Pinpoint the cell where the given text exists, returning its [X, Y] midpoint coordinate. 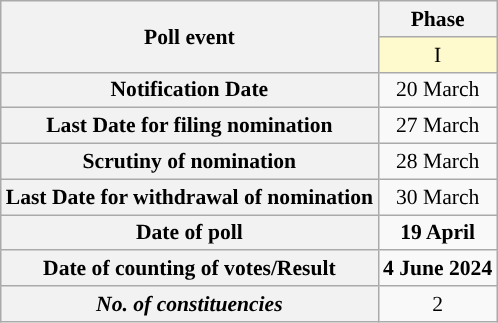
Date of poll [190, 232]
Last Date for filing nomination [190, 126]
Scrutiny of nomination [190, 161]
Notification Date [190, 90]
Last Date for withdrawal of nomination [190, 197]
27 March [438, 126]
2 [438, 304]
No. of constituencies [190, 304]
Date of counting of votes/Result [190, 268]
30 March [438, 197]
I [438, 54]
4 June 2024 [438, 268]
Phase [438, 19]
Poll event [190, 36]
20 March [438, 90]
19 April [438, 232]
28 March [438, 161]
